Return the [X, Y] coordinate for the center point of the cell that contains the specified text.  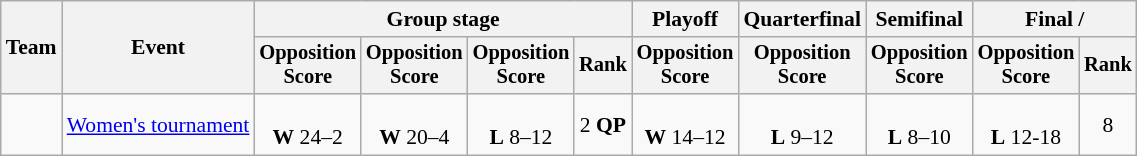
Playoff [686, 19]
8 [1108, 124]
Women's tournament [158, 124]
2 QP [603, 124]
L 8–10 [920, 124]
W 20–4 [414, 124]
W 24–2 [308, 124]
L 9–12 [802, 124]
Team [32, 48]
Final / [1055, 19]
Quarterfinal [802, 19]
Semifinal [920, 19]
Group stage [442, 19]
W 14–12 [686, 124]
Event [158, 48]
L 12-18 [1026, 124]
L 8–12 [522, 124]
